Scan for the cell matching the given text and deliver its [x, y] coordinate at center. 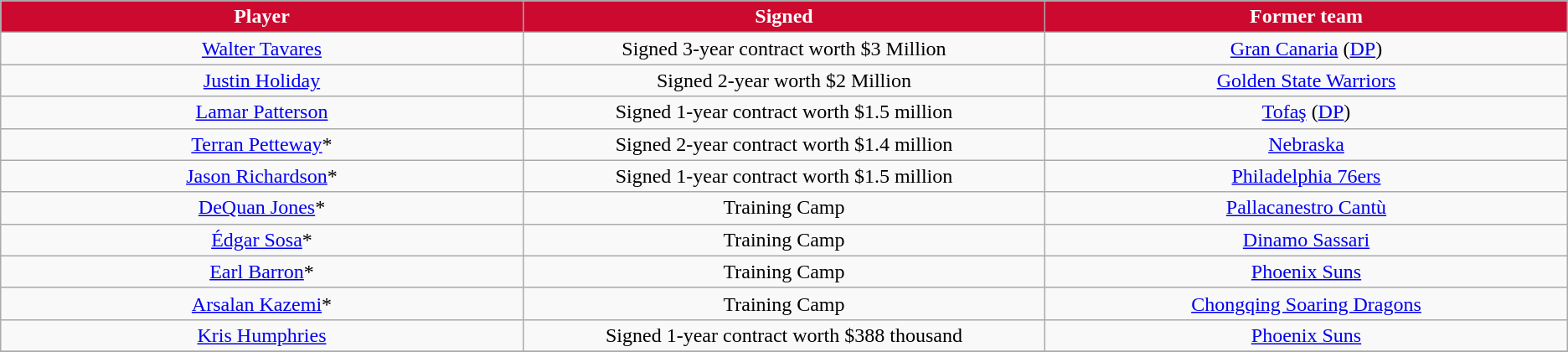
Jason Richardson* [261, 176]
Édgar Sosa* [261, 240]
Chongqing Soaring Dragons [1307, 303]
Tofaş (DP) [1307, 112]
Dinamo Sassari [1307, 240]
Kris Humphries [261, 335]
Justin Holiday [261, 80]
Signed 2-year worth $2 Million [784, 80]
Signed [784, 17]
Philadelphia 76ers [1307, 176]
Pallacanestro Cantù [1307, 208]
Nebraska [1307, 144]
Arsalan Kazemi* [261, 303]
Lamar Patterson [261, 112]
Signed 1-year contract worth $388 thousand [784, 335]
Golden State Warriors [1307, 80]
Signed 2-year contract worth $1.4 million [784, 144]
Earl Barron* [261, 272]
Signed 3-year contract worth $3 Million [784, 49]
Walter Tavares [261, 49]
DeQuan Jones* [261, 208]
Former team [1307, 17]
Player [261, 17]
Gran Canaria (DP) [1307, 49]
Terran Petteway* [261, 144]
